Output the (x, y) coordinate of the center of the cell containing the given text.  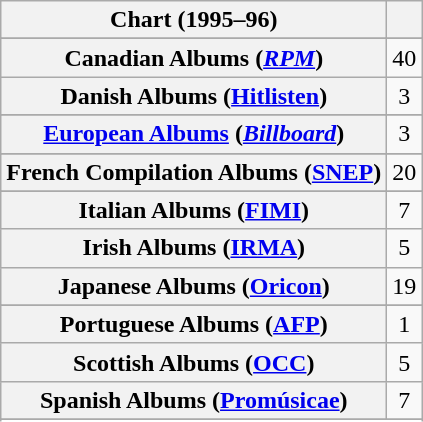
Danish Albums (Hitlisten) (194, 96)
19 (404, 286)
1 (404, 324)
European Albums (Billboard) (194, 134)
40 (404, 58)
Portuguese Albums (AFP) (194, 324)
Italian Albums (FIMI) (194, 210)
Canadian Albums (RPM) (194, 58)
Scottish Albums (OCC) (194, 362)
French Compilation Albums (SNEP) (194, 172)
Japanese Albums (Oricon) (194, 286)
Irish Albums (IRMA) (194, 248)
Chart (1995–96) (194, 20)
20 (404, 172)
Spanish Albums (Promúsicae) (194, 400)
